Detect which cell encompasses the target text, then output its [x, y] center coordinate. 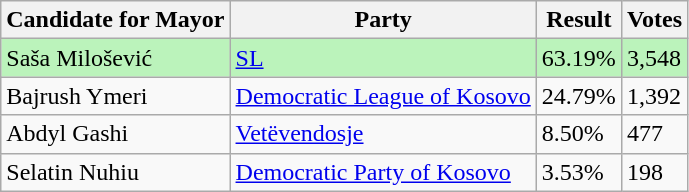
Candidate for Mayor [116, 20]
Saša Milošević [116, 58]
Bajrush Ymeri [116, 96]
198 [654, 172]
Selatin Nuhiu [116, 172]
Votes [654, 20]
3,548 [654, 58]
24.79% [578, 96]
Result [578, 20]
1,392 [654, 96]
63.19% [578, 58]
Democratic League of Kosovo [383, 96]
3.53% [578, 172]
Vetëvendosje [383, 134]
477 [654, 134]
Abdyl Gashi [116, 134]
8.50% [578, 134]
Democratic Party of Kosovo [383, 172]
SL [383, 58]
Party [383, 20]
